Return (x, y) of the center of cell containing provided text 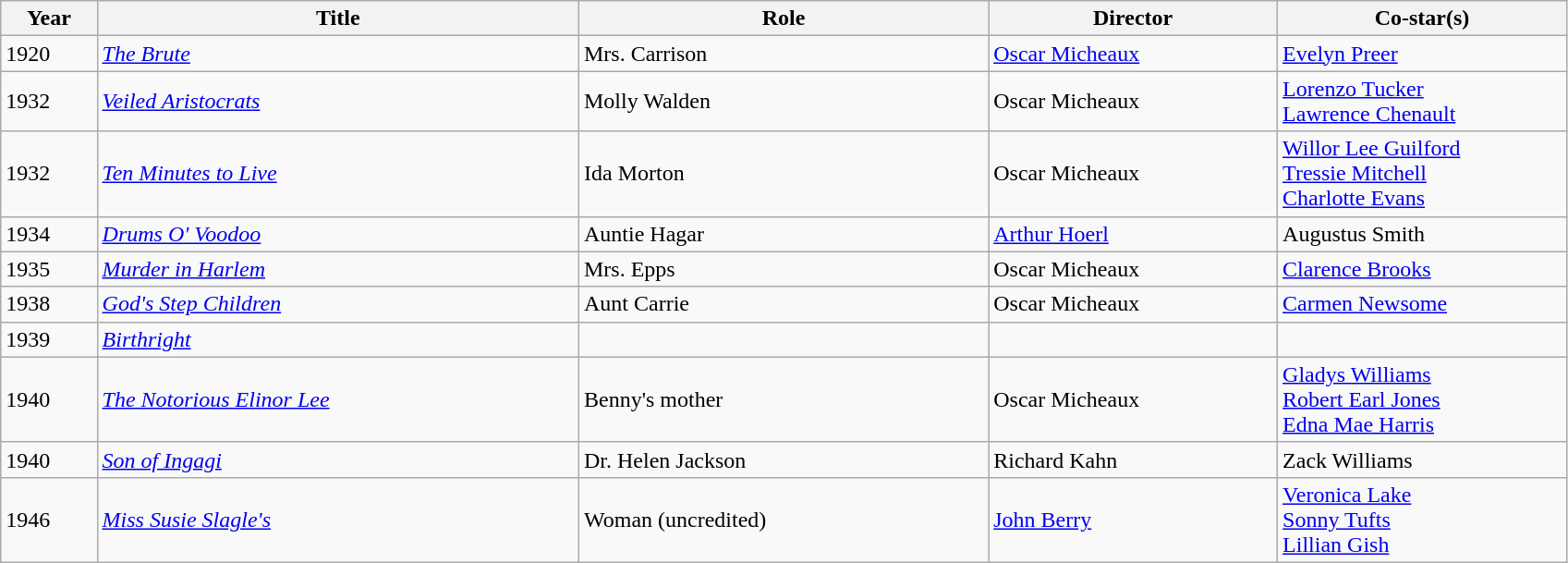
Arthur Hoerl (1133, 234)
Veronica LakeSonny TuftsLillian Gish (1423, 520)
1935 (49, 269)
Molly Walden (784, 102)
Ida Morton (784, 174)
1946 (49, 520)
Mrs. Epps (784, 269)
Drums O' Voodoo (338, 234)
Veiled Aristocrats (338, 102)
Co-star(s) (1423, 18)
John Berry (1133, 520)
Director (1133, 18)
1934 (49, 234)
Birthright (338, 339)
God's Step Children (338, 304)
Dr. Helen Jackson (784, 459)
Son of Ingagi (338, 459)
Title (338, 18)
Role (784, 18)
The Notorious Elinor Lee (338, 399)
Ten Minutes to Live (338, 174)
Lorenzo TuckerLawrence Chenault (1423, 102)
Murder in Harlem (338, 269)
Clarence Brooks (1423, 269)
1939 (49, 339)
1938 (49, 304)
Evelyn Preer (1423, 54)
Carmen Newsome (1423, 304)
Aunt Carrie (784, 304)
Richard Kahn (1133, 459)
Miss Susie Slagle's (338, 520)
Woman (uncredited) (784, 520)
Zack Williams (1423, 459)
The Brute (338, 54)
Mrs. Carrison (784, 54)
Willor Lee GuilfordTressie MitchellCharlotte Evans (1423, 174)
Gladys WilliamsRobert Earl JonesEdna Mae Harris (1423, 399)
1920 (49, 54)
Auntie Hagar (784, 234)
Year (49, 18)
Augustus Smith (1423, 234)
Benny's mother (784, 399)
